Locate the cell with the specified text and output its [x, y] center coordinate. 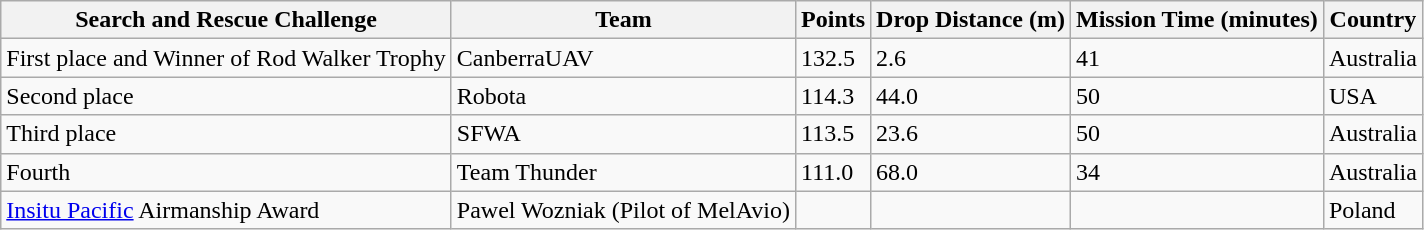
Search and Rescue Challenge [226, 20]
111.0 [834, 172]
44.0 [971, 96]
Poland [1372, 210]
SFWA [623, 134]
Robota [623, 96]
132.5 [834, 58]
Fourth [226, 172]
2.6 [971, 58]
Team [623, 20]
Team Thunder [623, 172]
Points [834, 20]
23.6 [971, 134]
Country [1372, 20]
USA [1372, 96]
34 [1198, 172]
113.5 [834, 134]
Third place [226, 134]
Second place [226, 96]
68.0 [971, 172]
Mission Time (minutes) [1198, 20]
41 [1198, 58]
CanberraUAV [623, 58]
114.3 [834, 96]
Pawel Wozniak (Pilot of MelAvio) [623, 210]
Insitu Pacific Airmanship Award [226, 210]
First place and Winner of Rod Walker Trophy [226, 58]
Drop Distance (m) [971, 20]
